Pinpoint the cell where the given text exists, returning its (x, y) midpoint coordinate. 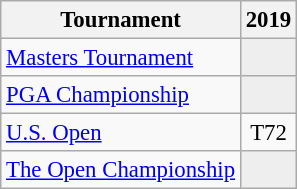
Tournament (121, 20)
U.S. Open (121, 133)
T72 (268, 133)
Masters Tournament (121, 58)
PGA Championship (121, 95)
2019 (268, 20)
The Open Championship (121, 170)
